Identify which cell holds the provided text, then report its (x, y) central coordinate. 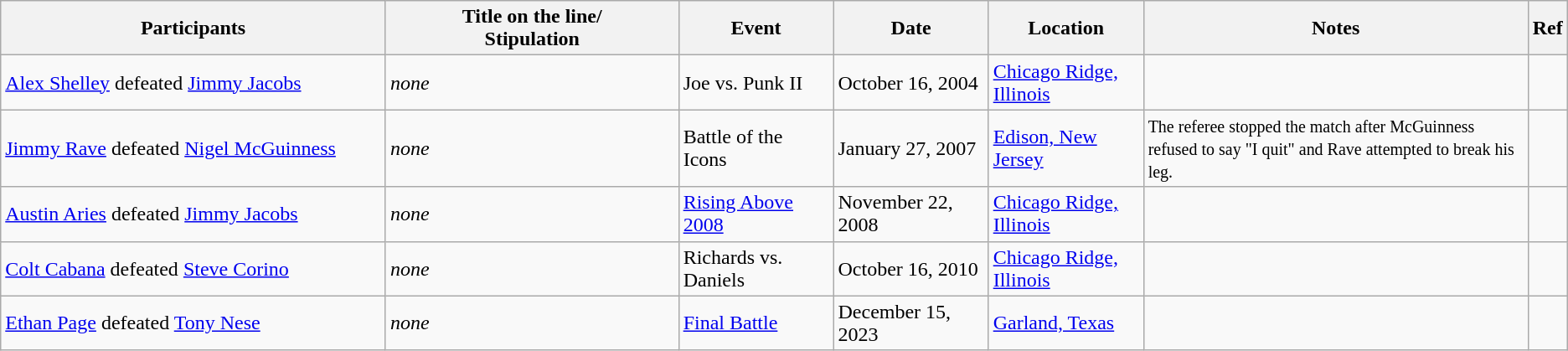
Ref (1548, 28)
Ethan Page defeated Tony Nese (193, 323)
January 27, 2007 (911, 148)
Richards vs. Daniels (756, 268)
Location (1065, 28)
Event (756, 28)
Date (911, 28)
October 16, 2004 (911, 82)
Title on the line/Stipulation (532, 28)
October 16, 2010 (911, 268)
Final Battle (756, 323)
November 22, 2008 (911, 214)
Battle of the Icons (756, 148)
The referee stopped the match after McGuinness refused to say "I quit" and Rave attempted to break his leg. (1335, 148)
December 15, 2023 (911, 323)
Jimmy Rave defeated Nigel McGuinness (193, 148)
Alex Shelley defeated Jimmy Jacobs (193, 82)
Garland, Texas (1065, 323)
Colt Cabana defeated Steve Corino (193, 268)
Notes (1335, 28)
Rising Above 2008 (756, 214)
Austin Aries defeated Jimmy Jacobs (193, 214)
Edison, New Jersey (1065, 148)
Joe vs. Punk II (756, 82)
Participants (193, 28)
